Detect which cell encompasses the target text, then output its [X, Y] center coordinate. 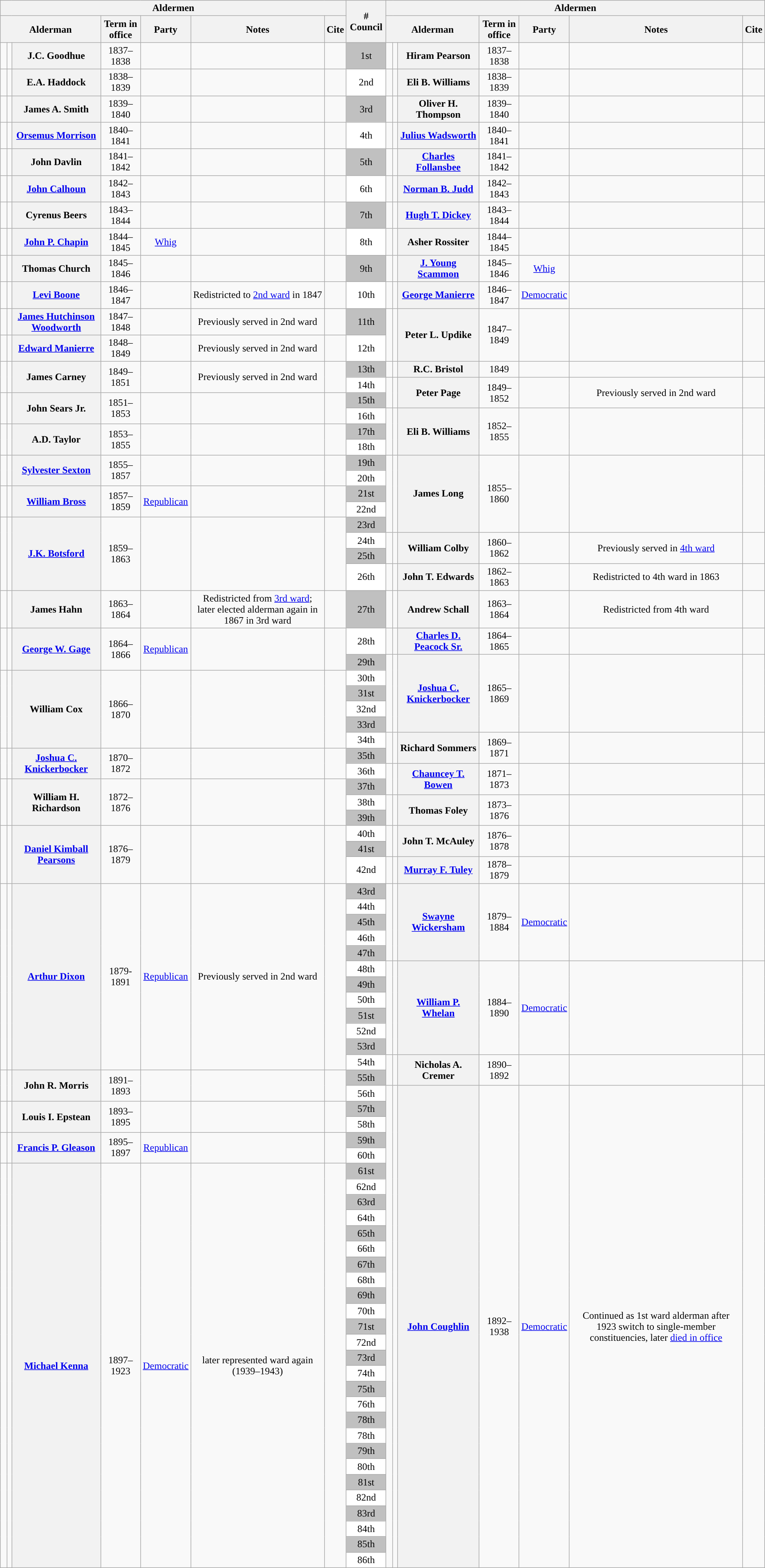
21st [366, 494]
Swayne Wickersham [438, 922]
Orsemus Morrison [56, 136]
80th [366, 1467]
J.K. Botsford [56, 553]
14th [366, 385]
39th [366, 818]
1895–1897 [121, 1147]
1893–1895 [121, 1116]
1853–1855 [121, 439]
27th [366, 609]
86th [366, 1560]
46th [366, 938]
Michael Kenna [56, 1366]
Oliver H. Thompson [438, 109]
47th [366, 953]
1848–1849 [121, 348]
18th [366, 447]
1864–1866 [121, 649]
59th [366, 1140]
James Long [438, 494]
1876–1878 [499, 841]
28th [366, 642]
76th [366, 1405]
25th [366, 556]
Francis P. Gleason [56, 1147]
5th [366, 162]
81st [366, 1482]
38th [366, 802]
29th [366, 662]
13th [366, 369]
82nd [366, 1498]
33rd [366, 725]
William H. Richardson [56, 802]
43rd [366, 891]
7th [366, 215]
41st [366, 849]
3rd [366, 109]
Continued as 1st ward alderman after 1923 switch to single-member constituencies, later died in office [656, 1326]
1857–1859 [121, 501]
William Colby [438, 548]
Charles Follansbee [438, 162]
Murray F. Tuley [438, 870]
Cyrenus Beers [56, 215]
48th [366, 969]
56th [366, 1093]
A.D. Taylor [56, 439]
37th [366, 787]
1860–1862 [499, 548]
George Manierre [438, 295]
Hugh T. Dickey [438, 215]
83rd [366, 1513]
9th [366, 268]
75th [366, 1389]
1873–1876 [499, 810]
John T. Edwards [438, 577]
1859–1863 [121, 553]
J. Young Scammon [438, 268]
31st [366, 693]
6th [366, 189]
William Cox [56, 709]
70th [366, 1311]
4th [366, 136]
36th [366, 771]
68th [366, 1280]
66th [366, 1249]
22nd [366, 509]
Nicholas A. Cremer [438, 1070]
later represented ward again (1939–1943) [257, 1366]
John Coughlin [438, 1326]
1849 [499, 369]
Julius Wadsworth [438, 136]
Sylvester Sexton [56, 470]
10th [366, 295]
Redistricted from 3rd ward; later elected alderman again in 1867 in 3rd ward [257, 609]
8th [366, 242]
20th [366, 478]
71st [366, 1326]
50th [366, 1000]
1879–1884 [499, 922]
2nd [366, 83]
72nd [366, 1342]
John Davlin [56, 162]
85th [366, 1544]
32nd [366, 709]
1851–1853 [121, 408]
Arthur Dixon [56, 977]
R.C. Bristol [438, 369]
1891–1893 [121, 1085]
Norman B. Judd [438, 189]
63rd [366, 1202]
30th [366, 678]
1865–1869 [499, 693]
John T. McAuley [438, 841]
61st [366, 1171]
1892–1938 [499, 1326]
Hiram Pearson [438, 56]
Redistricted to 4th ward in 1863 [656, 577]
73rd [366, 1358]
65th [366, 1233]
Levi Boone [56, 295]
Redistricted to 2nd ward in 1847 [257, 295]
1855–1857 [121, 470]
1847–1848 [121, 321]
J.C. Goodhue [56, 56]
53rd [366, 1047]
74th [366, 1373]
William P. Whelan [438, 1008]
67th [366, 1264]
24th [366, 540]
# Council [366, 21]
1855–1860 [499, 494]
19th [366, 463]
58th [366, 1124]
51st [366, 1016]
John R. Morris [56, 1085]
John Sears Jr. [56, 408]
E.A. Haddock [56, 83]
42nd [366, 870]
1878–1879 [499, 870]
15th [366, 400]
George W. Gage [56, 649]
16th [366, 416]
Daniel Kimball Pearsons [56, 854]
11th [366, 321]
Thomas Church [56, 268]
23rd [366, 525]
1876–1879 [121, 854]
Peter L. Updike [438, 335]
Thomas Foley [438, 810]
45th [366, 922]
84th [366, 1529]
35th [366, 756]
Redistricted from 4th ward [656, 609]
1st [366, 56]
Charles D. Peacock Sr. [438, 642]
1852–1855 [499, 432]
44th [366, 907]
1847–1849 [499, 335]
1872–1876 [121, 802]
Asher Rossiter [438, 242]
Chauncey T. Bowen [438, 779]
1890–1892 [499, 1070]
William Bross [56, 501]
John Calhoun [56, 189]
James A. Smith [56, 109]
1884–1890 [499, 1008]
James Hahn [56, 609]
1897–1923 [121, 1366]
1849–1852 [499, 393]
Louis I. Epstean [56, 1116]
40th [366, 833]
57th [366, 1109]
34th [366, 740]
52nd [366, 1031]
55th [366, 1078]
26th [366, 577]
Peter Page [438, 393]
62nd [366, 1187]
Andrew Schall [438, 609]
Edward Manierre [56, 348]
1871–1873 [499, 779]
17th [366, 432]
John P. Chapin [56, 242]
1862–1863 [499, 577]
Previously served in 4th ward [656, 548]
James Hutchinson Woodworth [56, 321]
1849–1851 [121, 377]
James Carney [56, 377]
69th [366, 1295]
1879-1891 [121, 977]
79th [366, 1451]
1870–1872 [121, 763]
1869–1871 [499, 748]
1864–1865 [499, 642]
54th [366, 1062]
64th [366, 1218]
1866–1870 [121, 709]
49th [366, 984]
12th [366, 348]
Richard Sommers [438, 748]
60th [366, 1156]
